From the cell containing the given text, extract its center point as [x, y] coordinate. 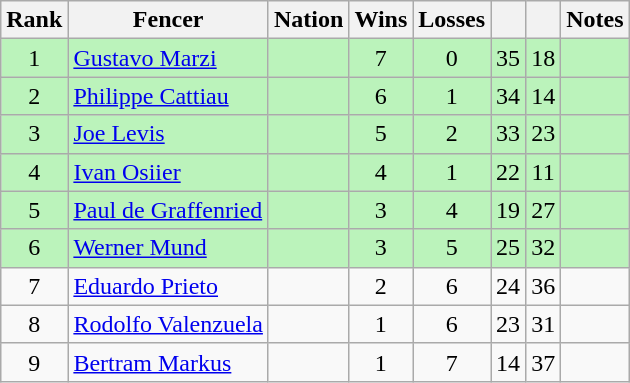
Ivan Osiier [168, 172]
Nation [308, 20]
8 [34, 324]
24 [508, 286]
19 [508, 210]
Gustavo Marzi [168, 58]
22 [508, 172]
37 [544, 362]
Notes [595, 20]
Paul de Graffenried [168, 210]
31 [544, 324]
Joe Levis [168, 134]
32 [544, 248]
Bertram Markus [168, 362]
Eduardo Prieto [168, 286]
33 [508, 134]
35 [508, 58]
Werner Mund [168, 248]
25 [508, 248]
27 [544, 210]
Fencer [168, 20]
Losses [452, 20]
Rank [34, 20]
18 [544, 58]
0 [452, 58]
Rodolfo Valenzuela [168, 324]
11 [544, 172]
Philippe Cattiau [168, 96]
9 [34, 362]
34 [508, 96]
36 [544, 286]
Wins [381, 20]
